Return the [x, y] coordinate for the center point of the cell that contains the specified text.  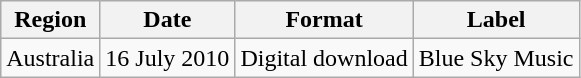
Label [496, 20]
Format [324, 20]
16 July 2010 [168, 58]
Digital download [324, 58]
Blue Sky Music [496, 58]
Australia [50, 58]
Region [50, 20]
Date [168, 20]
